Return (X, Y) of the center of cell containing provided text 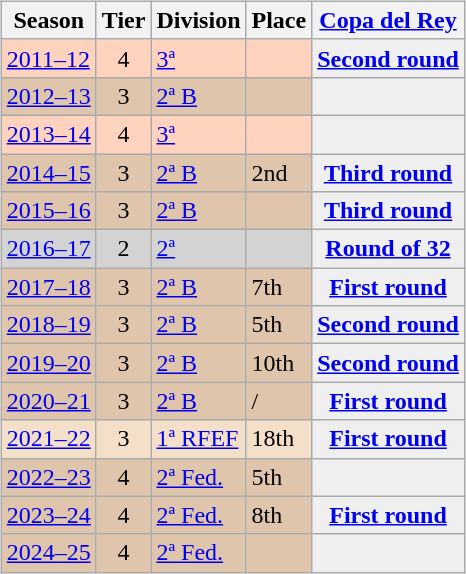
18th (279, 439)
7th (279, 287)
Division (198, 20)
8th (279, 515)
2020–21 (48, 401)
2nd (279, 173)
2023–24 (48, 515)
Copa del Rey (388, 20)
2 (124, 249)
2ª (198, 249)
2015–16 (48, 211)
2016–17 (48, 249)
Round of 32 (388, 249)
2017–18 (48, 287)
2012–13 (48, 96)
/ (279, 401)
2019–20 (48, 363)
10th (279, 363)
2021–22 (48, 439)
2011–12 (48, 58)
Place (279, 20)
Season (48, 20)
2022–23 (48, 477)
2014–15 (48, 173)
2024–25 (48, 553)
Tier (124, 20)
2013–14 (48, 134)
1ª RFEF (198, 439)
2018–19 (48, 325)
